From the cell containing the given text, extract its center point as [x, y] coordinate. 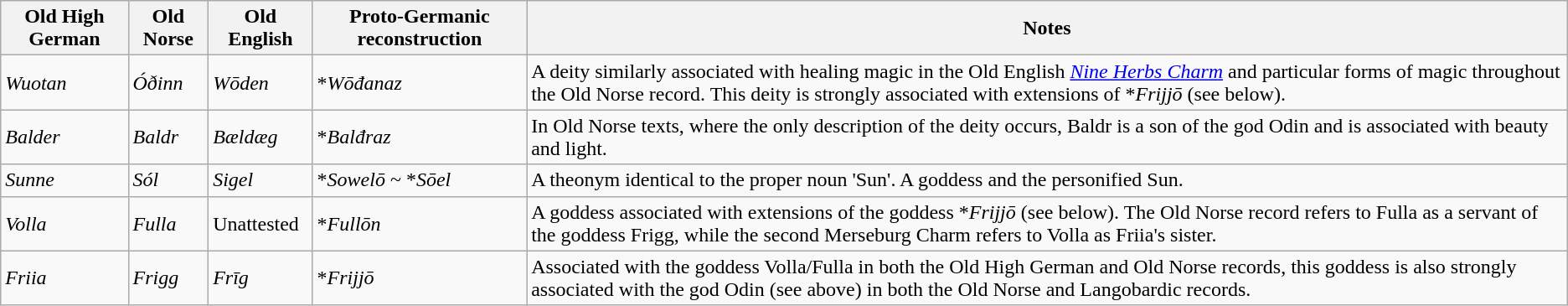
*Sowelō ~ *Sōel [420, 180]
Old Norse [168, 29]
Volla [64, 223]
In Old Norse texts, where the only description of the deity occurs, Baldr is a son of the god Odin and is associated with beauty and light. [1047, 137]
*Fullōn [420, 223]
Wōden [260, 82]
Sól [168, 180]
*Frijjō [420, 278]
Proto-Germanic reconstruction [420, 29]
Óðinn [168, 82]
Notes [1047, 29]
Old English [260, 29]
Sunne [64, 180]
Unattested [260, 223]
Old High German [64, 29]
A theonym identical to the proper noun 'Sun'. A goddess and the personified Sun. [1047, 180]
Bældæg [260, 137]
Fulla [168, 223]
Balder [64, 137]
Frīg [260, 278]
Baldr [168, 137]
Wuotan [64, 82]
*Wōđanaz [420, 82]
Sigel [260, 180]
*Balđraz [420, 137]
Frigg [168, 278]
Friia [64, 278]
